Detect which cell encompasses the target text, then output its (X, Y) center coordinate. 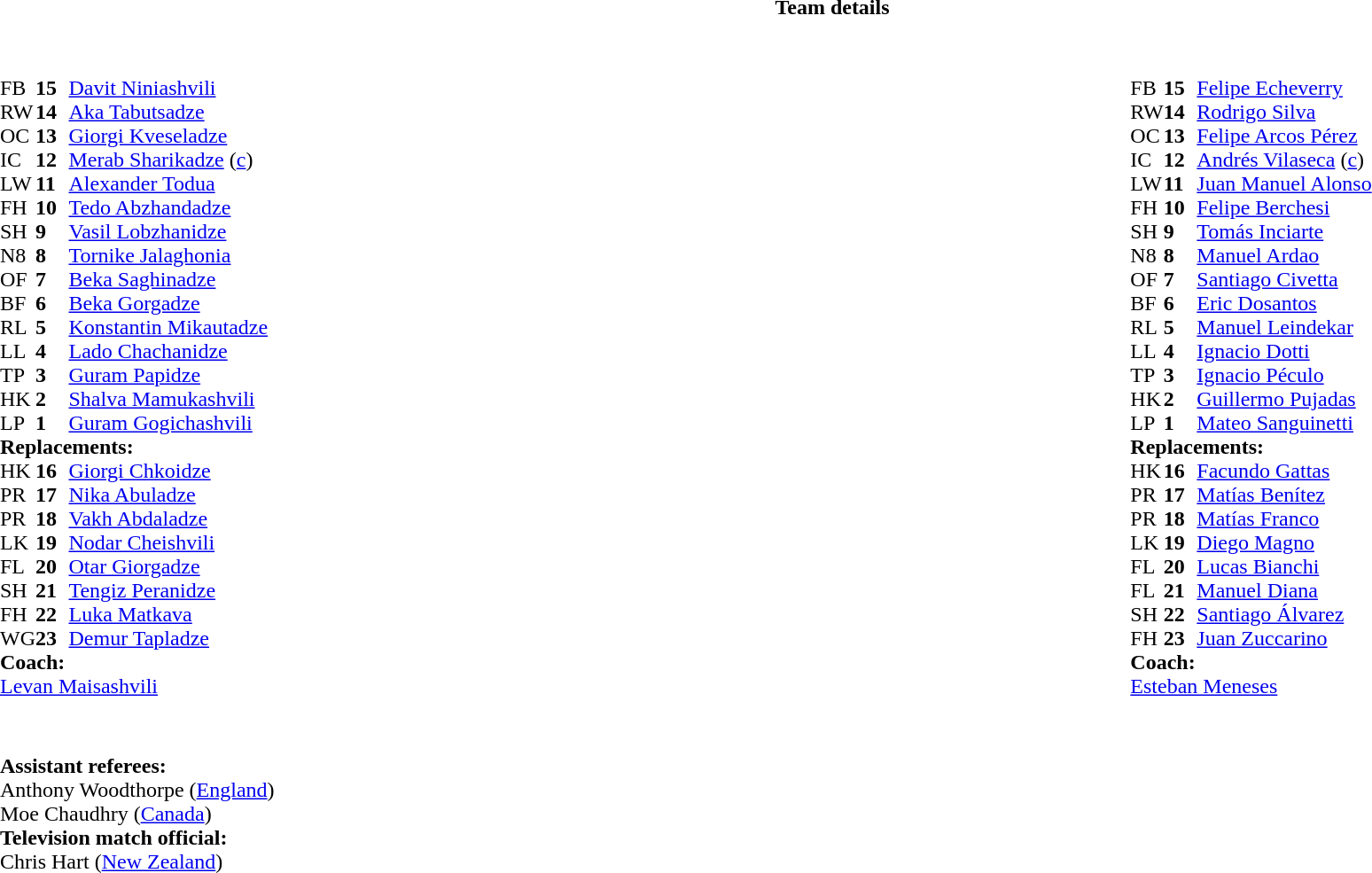
Giorgi Kveseladze (168, 136)
Aka Tabutsadze (168, 112)
Beka Gorgadze (168, 303)
Tengiz Peranidze (168, 590)
Beka Saghinadze (168, 280)
Lucas Bianchi (1283, 567)
Nika Abuladze (168, 495)
Mateo Sanguinetti (1283, 424)
Guram Papidze (168, 376)
Giorgi Chkoidze (168, 472)
Matías Franco (1283, 519)
Ignacio Péculo (1283, 376)
Rodrigo Silva (1283, 112)
Konstantin Mikautadze (168, 328)
Felipe Berchesi (1283, 207)
Luka Matkava (168, 615)
Eric Dosantos (1283, 303)
Tedo Abzhandadze (168, 207)
Tornike Jalaghonia (168, 255)
Juan Zuccarino (1283, 638)
Guillermo Pujadas (1283, 399)
Nodar Cheishvili (168, 542)
Diego Magno (1283, 542)
WG (18, 638)
Lado Chachanidze (168, 351)
Santiago Álvarez (1283, 615)
Shalva Mamukashvili (168, 399)
Guram Gogichashvili (168, 424)
Esteban Meneses (1251, 686)
Manuel Diana (1283, 590)
Facundo Gattas (1283, 472)
Merab Sharikadze (c) (168, 160)
Manuel Ardao (1283, 255)
Andrés Vilaseca (c) (1283, 160)
Manuel Leindekar (1283, 328)
Tomás Inciarte (1283, 232)
Matías Benítez (1283, 495)
Felipe Arcos Pérez (1283, 136)
Felipe Echeverry (1283, 89)
Davit Niniashvili (168, 89)
Levan Maisashvili (134, 686)
Ignacio Dotti (1283, 351)
Demur Tapladze (168, 638)
Santiago Civetta (1283, 280)
Juan Manuel Alonso (1283, 184)
Otar Giorgadze (168, 567)
Vasil Lobzhanidze (168, 232)
Alexander Todua (168, 184)
Vakh Abdaladze (168, 519)
